For the text-containing cell, return its midpoint in (x, y) coordinate format. 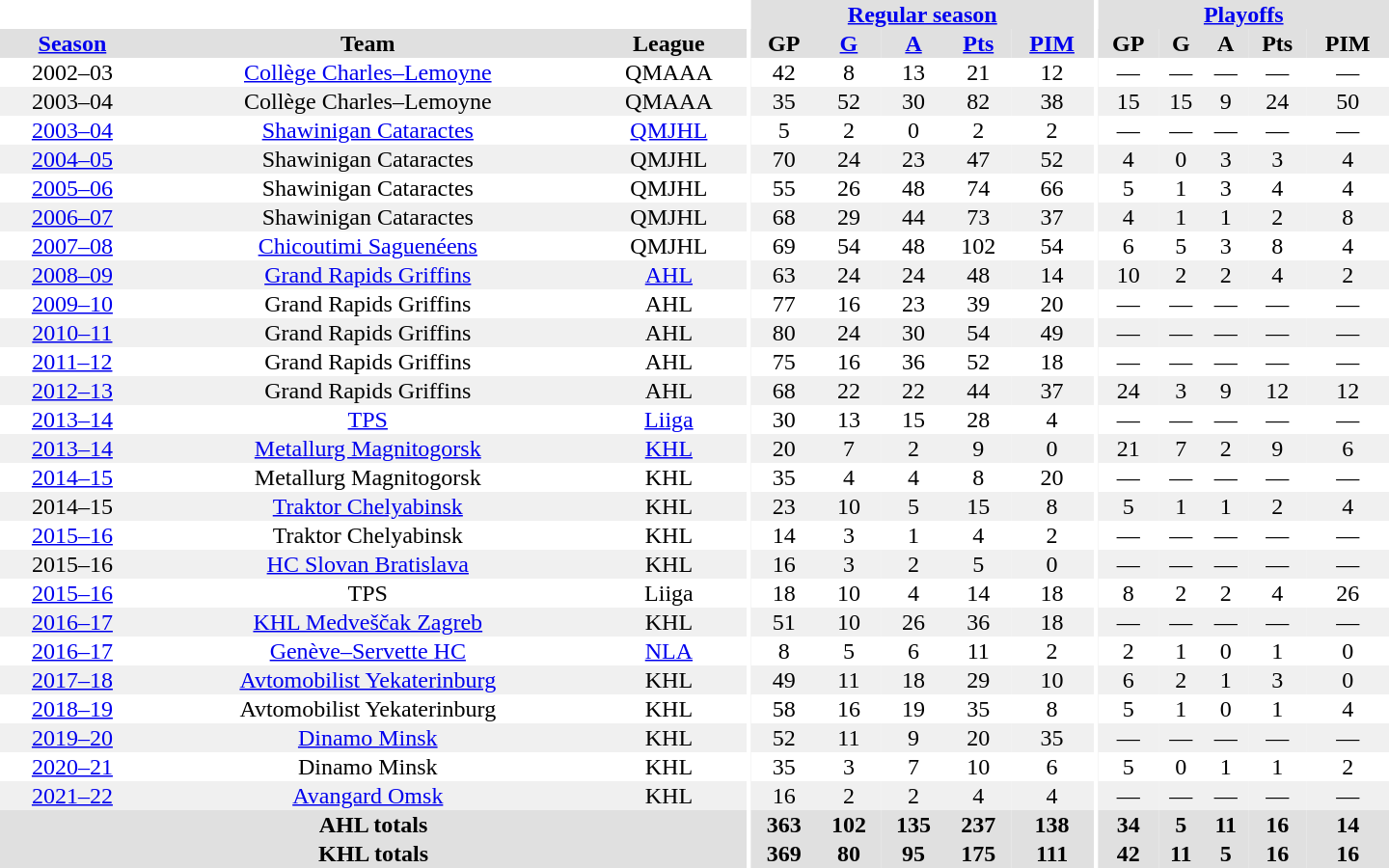
2010–11 (72, 333)
50 (1348, 101)
175 (978, 854)
138 (1052, 825)
2008–09 (72, 275)
KHL totals (373, 854)
Regular season (922, 14)
2017–18 (72, 680)
League (669, 43)
2021–22 (72, 796)
19 (914, 709)
47 (978, 159)
135 (914, 825)
2018–19 (72, 709)
Team (368, 43)
2007–08 (72, 246)
2005–06 (72, 188)
2020–21 (72, 767)
2019–20 (72, 738)
2009–10 (72, 304)
KHL Medveščak Zagreb (368, 622)
2004–05 (72, 159)
369 (783, 854)
Playoffs (1243, 14)
363 (783, 825)
66 (1052, 188)
73 (978, 217)
28 (978, 420)
77 (783, 304)
70 (783, 159)
34 (1129, 825)
2012–13 (72, 391)
82 (978, 101)
111 (1052, 854)
39 (978, 304)
Season (72, 43)
Avangard Omsk (368, 796)
74 (978, 188)
2002–03 (72, 72)
69 (783, 246)
Genève–Servette HC (368, 651)
51 (783, 622)
Chicoutimi Saguenéens (368, 246)
75 (783, 362)
2006–07 (72, 217)
NLA (669, 651)
95 (914, 854)
63 (783, 275)
2011–12 (72, 362)
AHL totals (373, 825)
38 (1052, 101)
58 (783, 709)
HC Slovan Bratislava (368, 564)
55 (783, 188)
237 (978, 825)
